Determine the (x, y) coordinate at the center of the cell enclosing the given text.  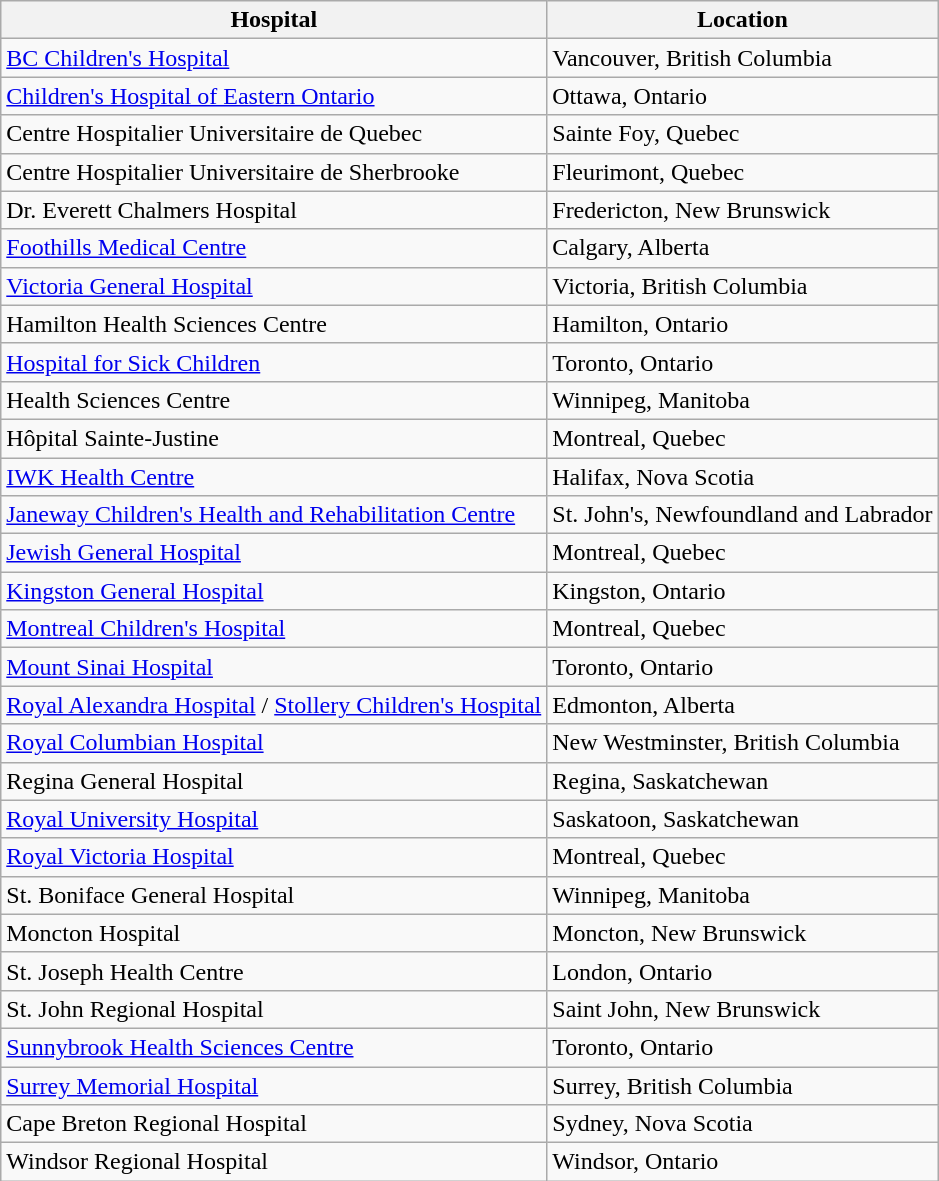
Royal Victoria Hospital (274, 857)
Sunnybrook Health Sciences Centre (274, 1047)
Centre Hospitalier Universitaire de Quebec (274, 134)
Royal Columbian Hospital (274, 743)
St. Boniface General Hospital (274, 895)
Moncton, New Brunswick (742, 933)
St. Joseph Health Centre (274, 971)
Jewish General Hospital (274, 553)
Royal Alexandra Hospital / Stollery Children's Hospital (274, 705)
Saint John, New Brunswick (742, 1009)
Surrey Memorial Hospital (274, 1085)
Montreal Children's Hospital (274, 629)
Halifax, Nova Scotia (742, 477)
Saskatoon, Saskatchewan (742, 819)
St. John Regional Hospital (274, 1009)
Royal University Hospital (274, 819)
Moncton Hospital (274, 933)
Fredericton, New Brunswick (742, 210)
Calgary, Alberta (742, 248)
Ottawa, Ontario (742, 96)
Victoria, British Columbia (742, 286)
Hospital (274, 20)
Location (742, 20)
Hamilton, Ontario (742, 324)
Windsor Regional Hospital (274, 1162)
Kingston, Ontario (742, 591)
Windsor, Ontario (742, 1162)
London, Ontario (742, 971)
IWK Health Centre (274, 477)
Children's Hospital of Eastern Ontario (274, 96)
Regina, Saskatchewan (742, 781)
Edmonton, Alberta (742, 705)
BC Children's Hospital (274, 58)
Kingston General Hospital (274, 591)
Fleurimont, Quebec (742, 172)
Cape Breton Regional Hospital (274, 1124)
Centre Hospitalier Universitaire de Sherbrooke (274, 172)
Sydney, Nova Scotia (742, 1124)
Victoria General Hospital (274, 286)
Foothills Medical Centre (274, 248)
New Westminster, British Columbia (742, 743)
Regina General Hospital (274, 781)
Surrey, British Columbia (742, 1085)
St. John's, Newfoundland and Labrador (742, 515)
Dr. Everett Chalmers Hospital (274, 210)
Hospital for Sick Children (274, 362)
Janeway Children's Health and Rehabilitation Centre (274, 515)
Hôpital Sainte-Justine (274, 438)
Sainte Foy, Quebec (742, 134)
Vancouver, British Columbia (742, 58)
Mount Sinai Hospital (274, 667)
Health Sciences Centre (274, 400)
Hamilton Health Sciences Centre (274, 324)
